Identify which cell holds the provided text, then report its (x, y) central coordinate. 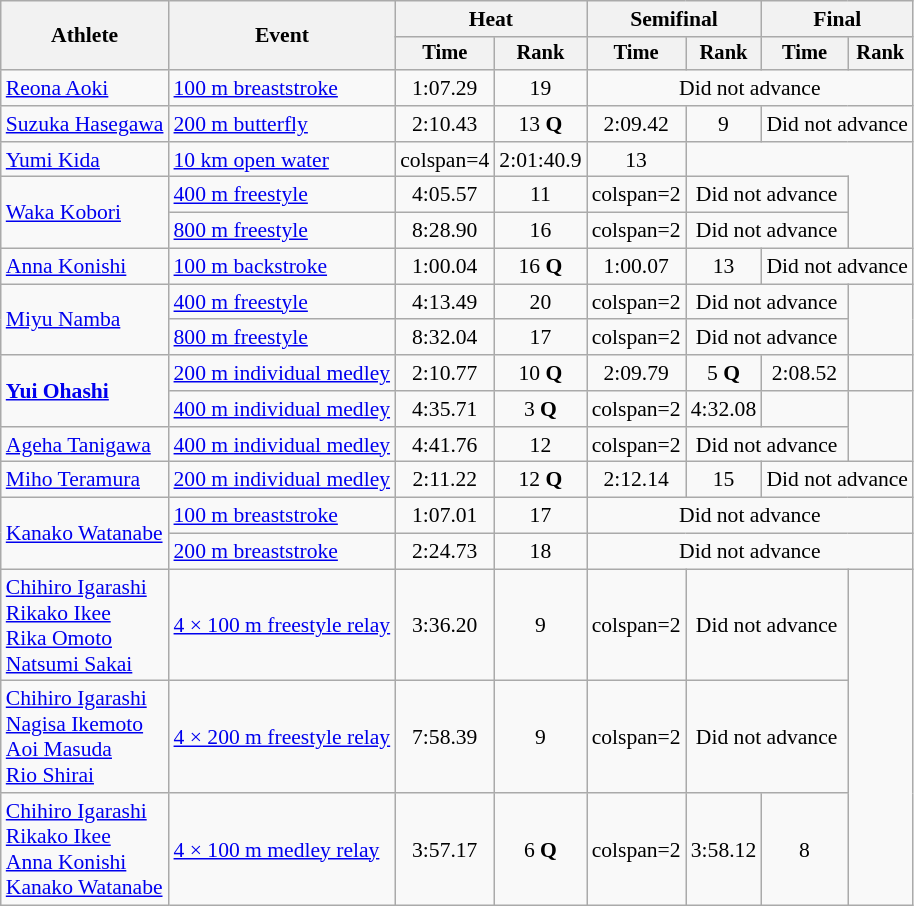
1:07.29 (444, 88)
200 m breaststroke (282, 552)
Heat (490, 19)
4:35.71 (444, 409)
Miyu Namba (85, 320)
Chihiro IgarashiRikako IkeeAnna KonishiKanako Watanabe (85, 849)
Kanako Watanabe (85, 534)
20 (540, 302)
Athlete (85, 36)
2:24.73 (444, 552)
4:13.49 (444, 302)
15 (724, 480)
3:36.20 (444, 625)
4 × 200 m freestyle relay (282, 737)
12 Q (540, 480)
Suzuka Hasegawa (85, 124)
Yumi Kida (85, 160)
8:28.90 (444, 231)
1:00.04 (444, 267)
100 m backstroke (282, 267)
Chihiro IgarashiRikako IkeeRika OmotoNatsumi Sakai (85, 625)
18 (540, 552)
16 Q (540, 267)
Yui Ohashi (85, 390)
4:41.76 (444, 445)
Reona Aoki (85, 88)
4:32.08 (724, 409)
8 (804, 849)
Chihiro IgarashiNagisa IkemotoAoi MasudaRio Shirai (85, 737)
Waka Kobori (85, 212)
4:05.57 (444, 195)
colspan=4 (444, 160)
2:12.14 (636, 480)
7:58.39 (444, 737)
8:32.04 (444, 338)
Ageha Tanigawa (85, 445)
3 Q (540, 409)
Event (282, 36)
2:11.22 (444, 480)
4 × 100 m medley relay (282, 849)
1:07.01 (444, 516)
6 Q (540, 849)
2:10.77 (444, 373)
200 m butterfly (282, 124)
2:09.42 (636, 124)
2:01:40.9 (540, 160)
5 Q (724, 373)
2:08.52 (804, 373)
2:10.43 (444, 124)
3:57.17 (444, 849)
12 (540, 445)
16 (540, 231)
1:00.07 (636, 267)
3:58.12 (724, 849)
10 km open water (282, 160)
2:09.79 (636, 373)
4 × 100 m freestyle relay (282, 625)
Anna Konishi (85, 267)
Final (837, 19)
Semifinal (674, 19)
11 (540, 195)
Miho Teramura (85, 480)
13 Q (540, 124)
10 Q (540, 373)
19 (540, 88)
